Provide the [x, y] coordinate of the cell's center where the given text is located.  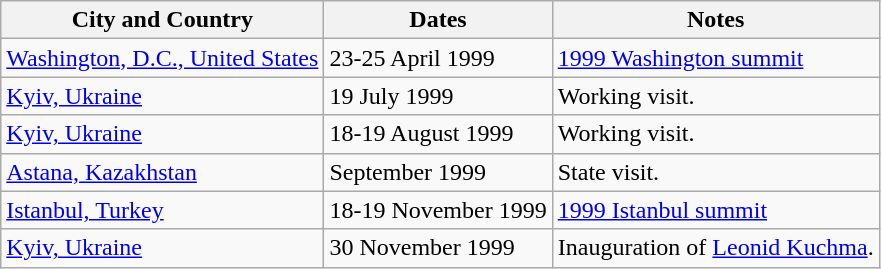
Istanbul, Turkey [162, 210]
Dates [438, 20]
18-19 August 1999 [438, 134]
23-25 April 1999 [438, 58]
Inauguration of Leonid Kuchma. [716, 248]
30 November 1999 [438, 248]
Notes [716, 20]
19 July 1999 [438, 96]
Washington, D.C., United States [162, 58]
1999 Washington summit [716, 58]
September 1999 [438, 172]
Astana, Kazakhstan [162, 172]
18-19 November 1999 [438, 210]
State visit. [716, 172]
City and Country [162, 20]
1999 Istanbul summit [716, 210]
